Search for the cell housing the specified text and yield its (X, Y) center coordinate. 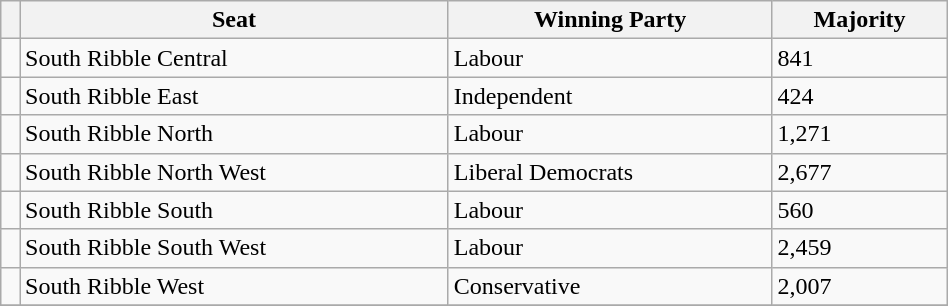
2,459 (860, 248)
841 (860, 58)
Independent (610, 96)
Liberal Democrats (610, 172)
Seat (234, 20)
South Ribble East (234, 96)
South Ribble North West (234, 172)
South Ribble Central (234, 58)
South Ribble North (234, 134)
South Ribble South (234, 210)
Winning Party (610, 20)
South Ribble South West (234, 248)
1,271 (860, 134)
424 (860, 96)
2,007 (860, 286)
560 (860, 210)
Majority (860, 20)
2,677 (860, 172)
Conservative (610, 286)
South Ribble West (234, 286)
